Provide the [x, y] coordinate of the cell's center where the given text is located.  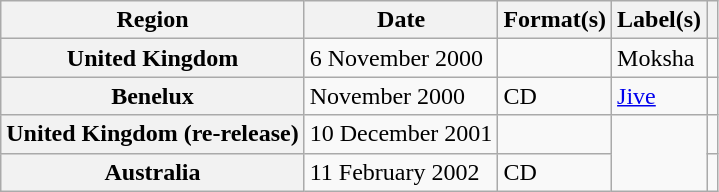
11 February 2002 [401, 172]
United Kingdom (re-release) [152, 134]
Benelux [152, 96]
Moksha [660, 58]
United Kingdom [152, 58]
Region [152, 20]
6 November 2000 [401, 58]
Format(s) [555, 20]
10 December 2001 [401, 134]
November 2000 [401, 96]
Label(s) [660, 20]
Australia [152, 172]
Date [401, 20]
Jive [660, 96]
